Extract the (X, Y) coordinate from the center of the cell holding the provided text.  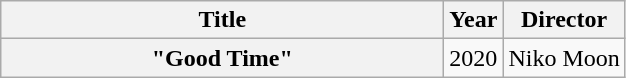
2020 (474, 58)
Title (222, 20)
"Good Time" (222, 58)
Niko Moon (564, 58)
Year (474, 20)
Director (564, 20)
